Provide the (X, Y) coordinate of the cell's center where the given text is located.  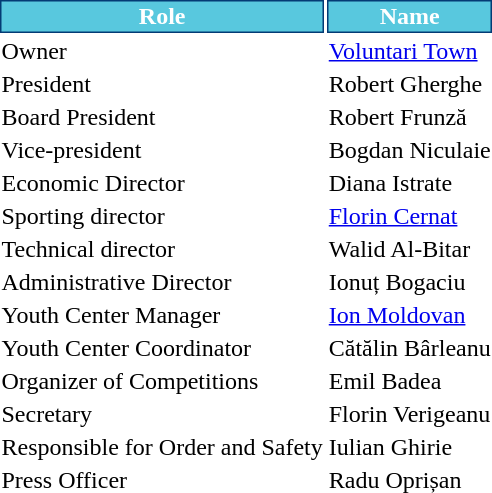
Owner (162, 51)
Youth Center Manager (162, 315)
Technical director (162, 249)
Robert Gherghe (410, 84)
Bogdan Niculaie (410, 150)
Board President (162, 117)
Role (162, 16)
Voluntari Town (410, 51)
Emil Badea (410, 381)
Name (410, 16)
Vice-president (162, 150)
Ion Moldovan (410, 315)
Organizer of Competitions (162, 381)
Walid Al-Bitar (410, 249)
Iulian Ghirie (410, 447)
Florin Verigeanu (410, 414)
Cătălin Bârleanu (410, 348)
Youth Center Coordinator (162, 348)
Secretary (162, 414)
Administrative Director (162, 282)
Robert Frunză (410, 117)
Responsible for Order and Safety (162, 447)
Florin Cernat (410, 216)
Ionuț Bogaciu (410, 282)
Diana Istrate (410, 183)
Economic Director (162, 183)
President (162, 84)
Sporting director (162, 216)
